Search for the cell housing the specified text and yield its (X, Y) center coordinate. 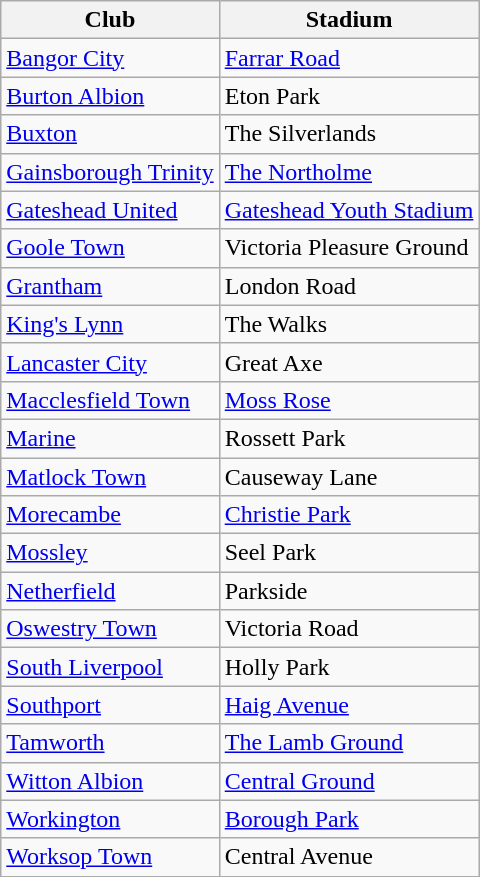
South Liverpool (110, 667)
King's Lynn (110, 324)
Club (110, 20)
Matlock Town (110, 477)
Oswestry Town (110, 629)
The Lamb Ground (349, 743)
Goole Town (110, 248)
Gateshead United (110, 210)
Buxton (110, 134)
Victoria Pleasure Ground (349, 248)
The Silverlands (349, 134)
Central Ground (349, 781)
Victoria Road (349, 629)
Stadium (349, 20)
Tamworth (110, 743)
Marine (110, 438)
The Walks (349, 324)
Causeway Lane (349, 477)
Eton Park (349, 96)
Central Avenue (349, 857)
Seel Park (349, 553)
Parkside (349, 591)
Borough Park (349, 819)
Gateshead Youth Stadium (349, 210)
Mossley (110, 553)
Burton Albion (110, 96)
Witton Albion (110, 781)
Worksop Town (110, 857)
Southport (110, 705)
Bangor City (110, 58)
Lancaster City (110, 362)
London Road (349, 286)
Rossett Park (349, 438)
Moss Rose (349, 400)
Grantham (110, 286)
Workington (110, 819)
The Northolme (349, 172)
Haig Avenue (349, 705)
Gainsborough Trinity (110, 172)
Holly Park (349, 667)
Netherfield (110, 591)
Macclesfield Town (110, 400)
Great Axe (349, 362)
Christie Park (349, 515)
Farrar Road (349, 58)
Morecambe (110, 515)
